Determine the (X, Y) coordinate at the center of the cell enclosing the given text.  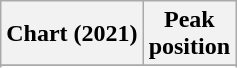
Chart (2021) (72, 34)
Peakposition (189, 34)
